Extract the (x, y) coordinate from the center of the cell holding the provided text.  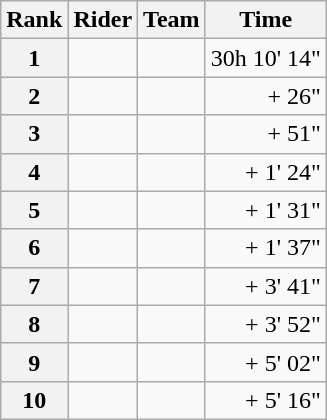
7 (34, 286)
6 (34, 248)
+ 1' 24" (266, 172)
+ 5' 02" (266, 362)
10 (34, 400)
Team (172, 20)
+ 26" (266, 96)
+ 51" (266, 134)
Rank (34, 20)
9 (34, 362)
30h 10' 14" (266, 58)
1 (34, 58)
Rider (103, 20)
2 (34, 96)
+ 1' 31" (266, 210)
Time (266, 20)
8 (34, 324)
+ 1' 37" (266, 248)
4 (34, 172)
+ 3' 52" (266, 324)
+ 3' 41" (266, 286)
5 (34, 210)
+ 5' 16" (266, 400)
3 (34, 134)
